Detect which cell encompasses the target text, then output its (X, Y) center coordinate. 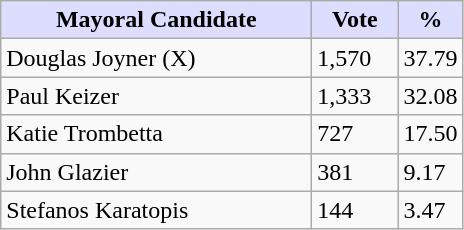
3.47 (430, 210)
144 (355, 210)
% (430, 20)
Paul Keizer (156, 96)
37.79 (430, 58)
Katie Trombetta (156, 134)
9.17 (430, 172)
John Glazier (156, 172)
Stefanos Karatopis (156, 210)
32.08 (430, 96)
1,570 (355, 58)
1,333 (355, 96)
17.50 (430, 134)
Douglas Joyner (X) (156, 58)
381 (355, 172)
Vote (355, 20)
727 (355, 134)
Mayoral Candidate (156, 20)
